Return (X, Y) of the center of cell containing provided text 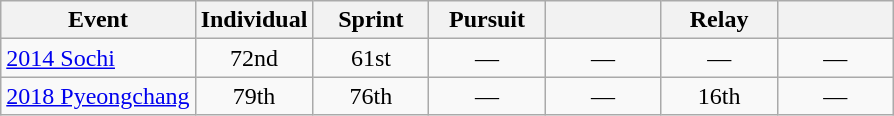
Relay (719, 20)
61st (371, 58)
2014 Sochi (98, 58)
16th (719, 96)
72nd (254, 58)
Event (98, 20)
Pursuit (487, 20)
79th (254, 96)
2018 Pyeongchang (98, 96)
Sprint (371, 20)
Individual (254, 20)
76th (371, 96)
